Locate the cell with the specified text and output its [x, y] center coordinate. 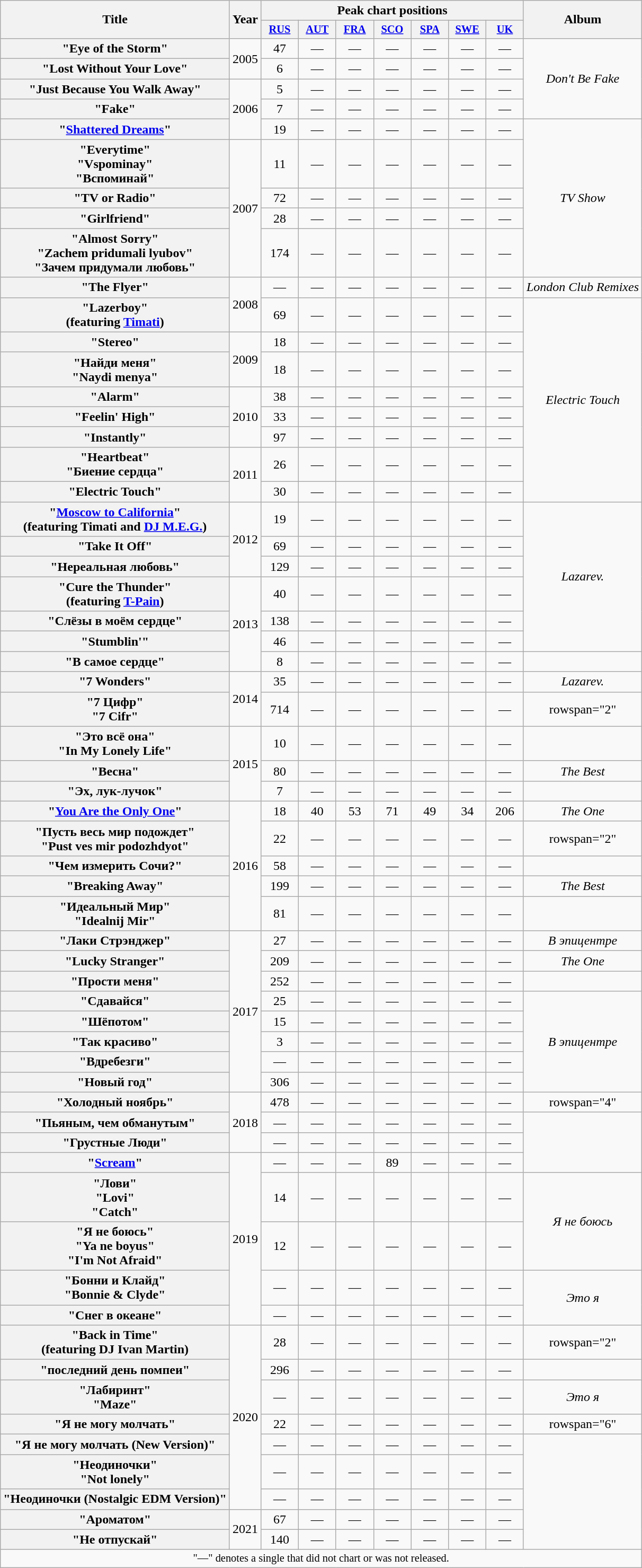
26 [280, 464]
478 [280, 1102]
"Так красиво" [115, 1042]
2011 [245, 474]
49 [430, 811]
"Shattered Dreams" [115, 129]
"Scream" [115, 1162]
2015 [245, 763]
Peak chart positions [393, 11]
AUT [317, 30]
"Feelin' High" [115, 417]
"Back in Time"(featuring DJ Ivan Martin) [115, 1342]
"Найди меня""Naydi menya" [115, 369]
35 [280, 682]
"Снег в океане" [115, 1315]
"Слёзы в моём сердце" [115, 621]
10 [280, 743]
"Stereo" [115, 342]
"Я не могу молчать" [115, 1424]
2016 [245, 866]
"Stumblin'" [115, 641]
"Пусть весь мир подождет""Pust ves mir podozhdyot" [115, 839]
5 [280, 89]
"Fake" [115, 109]
"Я не боюсь""Ya ne boyus""I'm Not Afraid" [115, 1246]
SPA [430, 30]
6 [280, 69]
34 [467, 811]
"Неодиночки""Not lonely" [115, 1472]
11 [280, 164]
"Electric Touch" [115, 492]
"Это всё она""In My Lonely Life" [115, 743]
RUS [280, 30]
Я не боюсь [583, 1221]
"Весна" [115, 771]
58 [280, 866]
"Неодиночки (Nostalgic EDM Version)" [115, 1499]
"—" denotes a single that did not chart or was not released. [321, 1558]
rowspan="4" [583, 1102]
129 [280, 567]
3 [280, 1042]
FRA [355, 30]
"7 Цифр""7 Cifr" [115, 709]
38 [280, 397]
"Сдавайся" [115, 1001]
"Прости меня" [115, 981]
2012 [245, 540]
8 [280, 662]
SCO [392, 30]
25 [280, 1001]
"The Flyer" [115, 287]
2014 [245, 699]
2009 [245, 359]
"Чем измерить Сочи?" [115, 866]
30 [280, 492]
"Я не могу молчать (New Version)" [115, 1444]
SWE [467, 30]
2018 [245, 1122]
174 [280, 253]
"Холодный ноябрь" [115, 1102]
"Нереальная любовь" [115, 567]
"Almost Sorry""Zachem pridumali lyubov""Зачем придумали любовь" [115, 253]
"Alarm" [115, 397]
2005 [245, 58]
71 [392, 811]
81 [280, 914]
"В самое сердце" [115, 662]
"Пьяным, чем обманутым" [115, 1122]
"Just Because You Walk Away" [115, 89]
"Не отпускай" [115, 1539]
Electric Touch [583, 400]
2020 [245, 1417]
"Breaking Away" [115, 886]
53 [355, 811]
2010 [245, 417]
"Новый год" [115, 1082]
"Eye of the Storm" [115, 48]
"последний день помпеи" [115, 1370]
"You Are the Only One" [115, 811]
72 [280, 198]
97 [280, 437]
252 [280, 981]
"Everytime""Vspominay""Вспоминай" [115, 164]
rowspan="6" [583, 1424]
209 [280, 961]
"Грустные Люди" [115, 1142]
33 [280, 417]
TV Show [583, 198]
199 [280, 886]
296 [280, 1370]
140 [280, 1539]
2013 [245, 624]
"7 Wonders" [115, 682]
"Heartbeat""Биение сердца" [115, 464]
"Шёпотом" [115, 1021]
80 [280, 771]
"Moscow to California"(featuring Timati and DJ M.E.G.) [115, 519]
"Лови""Lovi""Catch" [115, 1197]
"Бонни и Клайд""Bonnie & Clyde" [115, 1288]
2006 [245, 109]
"TV or Radio" [115, 198]
"Лабиринт""Maze" [115, 1397]
Year [245, 20]
"Ароматом" [115, 1519]
"Lazerboy"(featuring Timati) [115, 315]
2019 [245, 1238]
London Club Remixes [583, 287]
"Instantly" [115, 437]
"Эх, лук-лучок" [115, 791]
"Идеальный Мир""Idealnij Mir" [115, 914]
"Girlfriend" [115, 218]
27 [280, 941]
714 [280, 709]
15 [280, 1021]
67 [280, 1519]
46 [280, 641]
14 [280, 1197]
2017 [245, 1011]
UK [505, 30]
12 [280, 1246]
306 [280, 1082]
"Take It Off" [115, 547]
2008 [245, 304]
"Lucky Stranger" [115, 961]
206 [505, 811]
2021 [245, 1529]
"Lost Without Your Love" [115, 69]
"Вдребезги" [115, 1062]
47 [280, 48]
138 [280, 621]
Album [583, 20]
89 [392, 1162]
2007 [245, 208]
"Лаки Стрэнджер" [115, 941]
"Cure the Thunder"(featuring T-Pain) [115, 594]
Don't Be Fake [583, 78]
Title [115, 20]
